Pinpoint the cell where the given text exists, returning its (X, Y) midpoint coordinate. 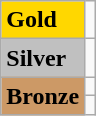
Bronze (43, 96)
Silver (43, 58)
Gold (43, 20)
